Extract the (x, y) coordinate from the center of the cell holding the provided text.  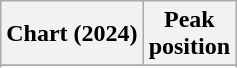
Chart (2024) (72, 34)
Peakposition (189, 34)
